Return the (X, Y) coordinate for the center point of the cell that contains the specified text.  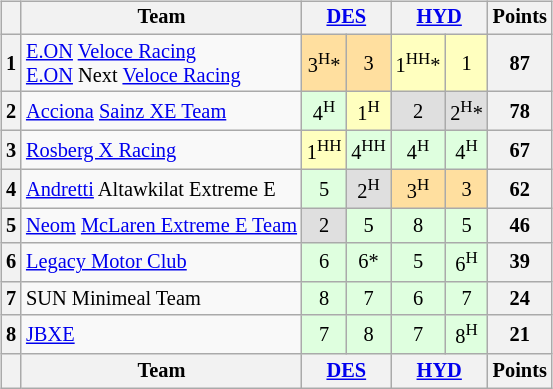
2H* (466, 112)
78 (520, 112)
87 (520, 63)
1HH* (418, 63)
21 (520, 334)
4HH (368, 150)
67 (520, 150)
JBXE (162, 334)
6* (368, 262)
3H (418, 190)
1HH (324, 150)
1H (368, 112)
Andretti Altawkilat Extreme E (162, 190)
SUN Minimeal Team (162, 298)
Acciona Sainz XE Team (162, 112)
39 (520, 262)
Neom McLaren Extreme E Team (162, 226)
Legacy Motor Club (162, 262)
62 (520, 190)
Rosberg X Racing (162, 150)
2H (368, 190)
46 (520, 226)
24 (520, 298)
8H (466, 334)
6H (466, 262)
4 (11, 190)
3H* (324, 63)
E.ON Veloce Racing E.ON Next Veloce Racing (162, 63)
